Return (x, y) of the center of cell containing provided text 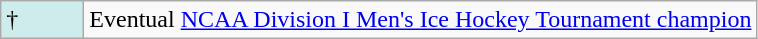
Eventual NCAA Division I Men's Ice Hockey Tournament champion (420, 20)
† (42, 20)
